For the text-containing cell, return its midpoint in (X, Y) coordinate format. 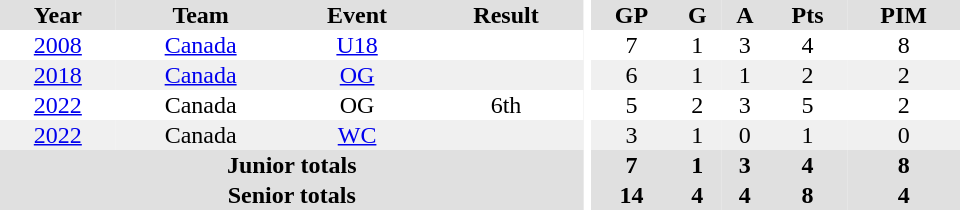
Senior totals (292, 195)
6th (506, 105)
GP (631, 15)
Year (58, 15)
14 (631, 195)
Team (201, 15)
Pts (808, 15)
A (745, 15)
6 (631, 75)
U18 (358, 45)
2008 (58, 45)
G (698, 15)
2018 (58, 75)
Junior totals (292, 165)
PIM (904, 15)
WC (358, 135)
Event (358, 15)
Result (506, 15)
